Provide the [x, y] coordinate of the cell's center where the given text is located.  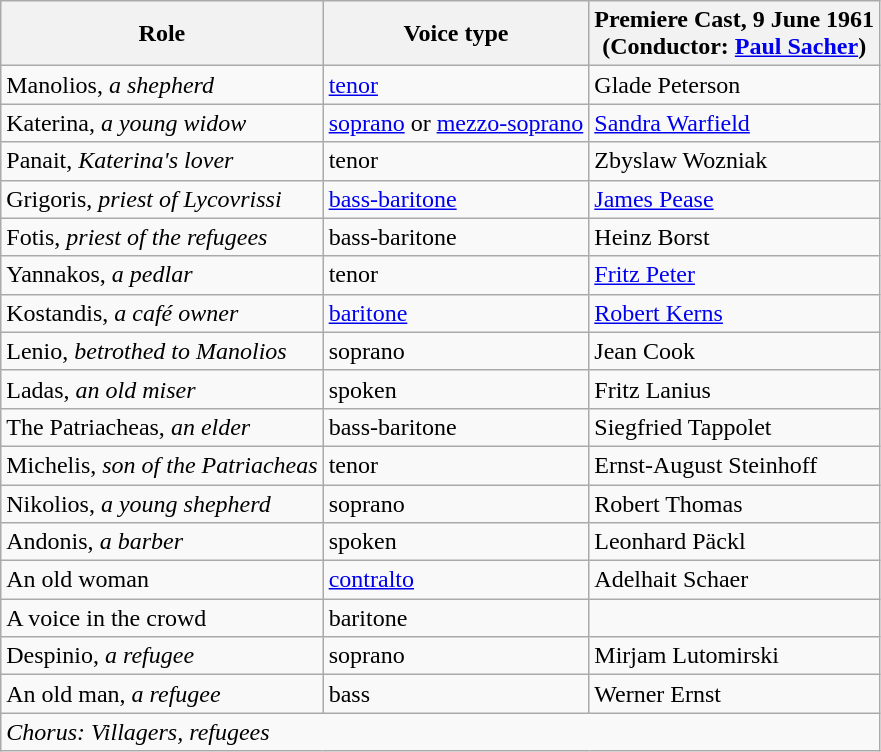
Heinz Borst [734, 237]
Ladas, an old miser [162, 389]
Ernst-August Steinhoff [734, 465]
Katerina, a young widow [162, 123]
Yannakos, a pedlar [162, 275]
A voice in the crowd [162, 618]
contralto [456, 580]
Robert Thomas [734, 503]
Panait, Katerina's lover [162, 161]
Nikolios, a young shepherd [162, 503]
Glade Peterson [734, 85]
soprano or mezzo-soprano [456, 123]
James Pease [734, 199]
The Patriacheas, an elder [162, 427]
Manolios, a shepherd [162, 85]
Fritz Peter [734, 275]
Grigoris, priest of Lycovrissi [162, 199]
Role [162, 34]
Michelis, son of the Patriacheas [162, 465]
Jean Cook [734, 351]
An old man, a refugee [162, 694]
Werner Ernst [734, 694]
Chorus: Villagers, refugees [440, 732]
Robert Kerns [734, 313]
Adelhait Schaer [734, 580]
Mirjam Lutomirski [734, 656]
Andonis, a barber [162, 542]
Leonhard Päckl [734, 542]
Premiere Cast, 9 June 1961 (Conductor: Paul Sacher) [734, 34]
Kostandis, a café owner [162, 313]
Lenio, betrothed to Manolios [162, 351]
Sandra Warfield [734, 123]
Fotis, priest of the refugees [162, 237]
Fritz Lanius [734, 389]
Zbyslaw Wozniak [734, 161]
Despinio, a refugee [162, 656]
An old woman [162, 580]
bass [456, 694]
Voice type [456, 34]
Siegfried Tappolet [734, 427]
